Return the (x, y) coordinate for the center point of the cell that contains the specified text.  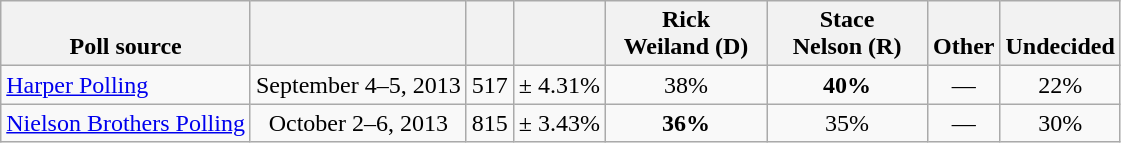
Nielson Brothers Polling (126, 123)
35% (848, 123)
Harper Polling (126, 85)
September 4–5, 2013 (358, 85)
Poll source (126, 34)
± 3.43% (559, 123)
22% (1060, 85)
Other (964, 34)
30% (1060, 123)
Undecided (1060, 34)
40% (848, 85)
± 4.31% (559, 85)
RickWeiland (D) (686, 34)
38% (686, 85)
36% (686, 123)
StaceNelson (R) (848, 34)
815 (490, 123)
517 (490, 85)
October 2–6, 2013 (358, 123)
